Provide the (x, y) coordinate of the cell's center where the given text is located.  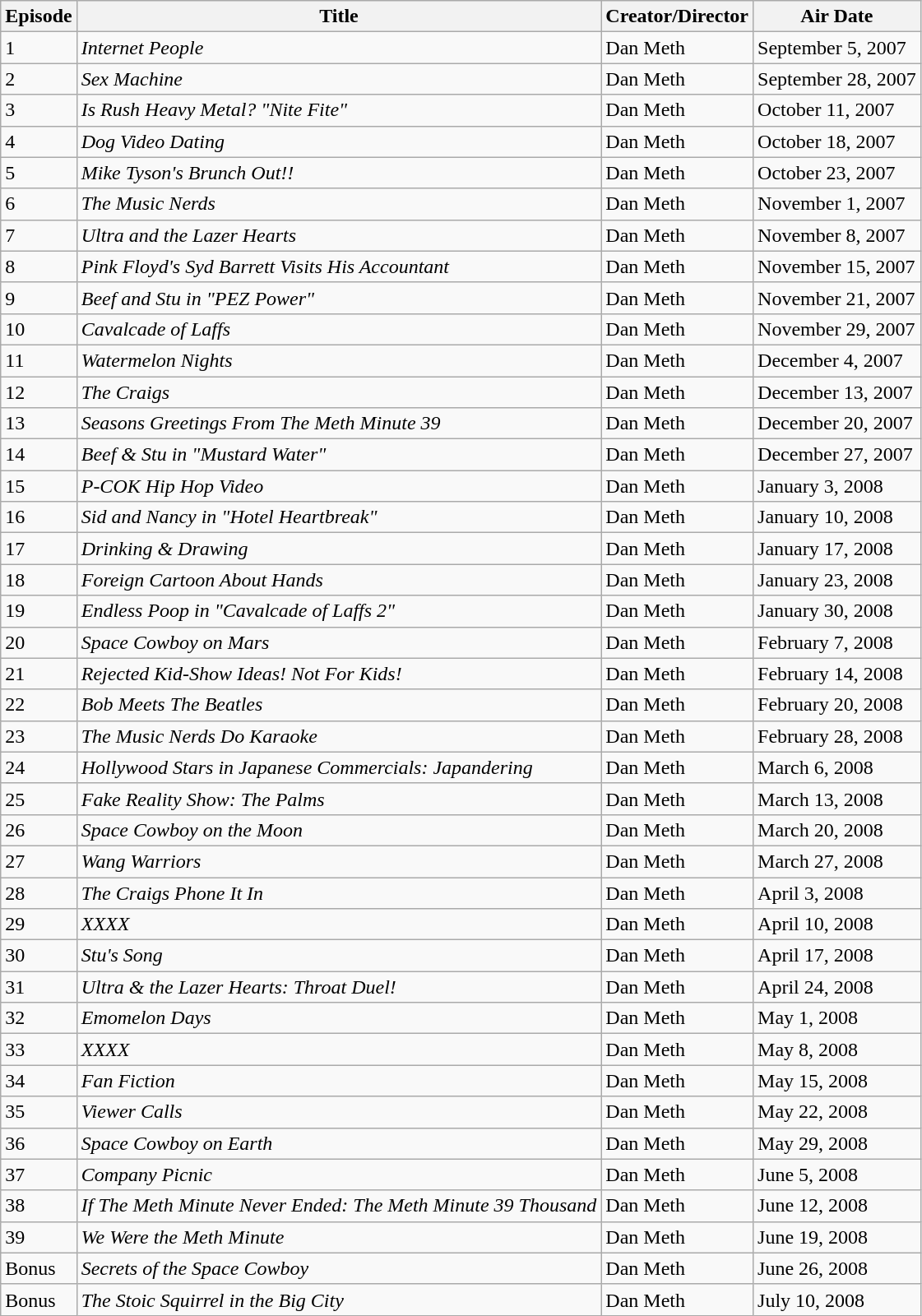
If The Meth Minute Never Ended: The Meth Minute 39 Thousand (339, 1206)
27 (39, 861)
4 (39, 141)
8 (39, 266)
May 29, 2008 (837, 1143)
16 (39, 517)
24 (39, 767)
10 (39, 329)
January 17, 2008 (837, 549)
Beef and Stu in "PEZ Power" (339, 298)
November 1, 2007 (837, 204)
February 7, 2008 (837, 642)
Fan Fiction (339, 1081)
May 15, 2008 (837, 1081)
April 24, 2008 (837, 987)
13 (39, 424)
The Craigs (339, 392)
June 12, 2008 (837, 1206)
Mike Tyson's Brunch Out!! (339, 173)
September 5, 2007 (837, 48)
Fake Reality Show: The Palms (339, 799)
March 27, 2008 (837, 861)
Viewer Calls (339, 1112)
21 (39, 674)
2 (39, 79)
22 (39, 705)
11 (39, 360)
P-COK Hip Hop Video (339, 486)
December 27, 2007 (837, 455)
20 (39, 642)
Watermelon Nights (339, 360)
February 14, 2008 (837, 674)
3 (39, 110)
Drinking & Drawing (339, 549)
18 (39, 580)
May 8, 2008 (837, 1050)
May 1, 2008 (837, 1018)
October 11, 2007 (837, 110)
Space Cowboy on Mars (339, 642)
Ultra and the Lazer Hearts (339, 235)
September 28, 2007 (837, 79)
The Stoic Squirrel in the Big City (339, 1300)
January 3, 2008 (837, 486)
April 17, 2008 (837, 956)
The Music Nerds (339, 204)
April 10, 2008 (837, 924)
Ultra & the Lazer Hearts: Throat Duel! (339, 987)
The Music Nerds Do Karaoke (339, 736)
Space Cowboy on Earth (339, 1143)
February 28, 2008 (837, 736)
November 29, 2007 (837, 329)
Emomelon Days (339, 1018)
Creator/Director (678, 16)
Wang Warriors (339, 861)
Secrets of the Space Cowboy (339, 1268)
15 (39, 486)
Space Cowboy on the Moon (339, 830)
We Were the Meth Minute (339, 1237)
29 (39, 924)
6 (39, 204)
5 (39, 173)
14 (39, 455)
March 13, 2008 (837, 799)
34 (39, 1081)
Cavalcade of Laffs (339, 329)
Hollywood Stars in Japanese Commercials: Japandering (339, 767)
Is Rush Heavy Metal? "Nite Fite" (339, 110)
Endless Poop in "Cavalcade of Laffs 2" (339, 611)
June 19, 2008 (837, 1237)
April 3, 2008 (837, 892)
The Craigs Phone It In (339, 892)
Beef & Stu in "Mustard Water" (339, 455)
Episode (39, 16)
October 23, 2007 (837, 173)
May 22, 2008 (837, 1112)
1 (39, 48)
19 (39, 611)
Foreign Cartoon About Hands (339, 580)
17 (39, 549)
January 30, 2008 (837, 611)
9 (39, 298)
December 4, 2007 (837, 360)
June 26, 2008 (837, 1268)
25 (39, 799)
November 21, 2007 (837, 298)
35 (39, 1112)
October 18, 2007 (837, 141)
Stu's Song (339, 956)
December 13, 2007 (837, 392)
March 6, 2008 (837, 767)
November 15, 2007 (837, 266)
7 (39, 235)
23 (39, 736)
26 (39, 830)
June 5, 2008 (837, 1175)
Internet People (339, 48)
28 (39, 892)
Rejected Kid-Show Ideas! Not For Kids! (339, 674)
Sid and Nancy in "Hotel Heartbreak" (339, 517)
Company Picnic (339, 1175)
January 23, 2008 (837, 580)
37 (39, 1175)
July 10, 2008 (837, 1300)
Dog Video Dating (339, 141)
32 (39, 1018)
Air Date (837, 16)
39 (39, 1237)
November 8, 2007 (837, 235)
31 (39, 987)
Title (339, 16)
February 20, 2008 (837, 705)
December 20, 2007 (837, 424)
Pink Floyd's Syd Barrett Visits His Accountant (339, 266)
Seasons Greetings From The Meth Minute 39 (339, 424)
33 (39, 1050)
12 (39, 392)
January 10, 2008 (837, 517)
36 (39, 1143)
38 (39, 1206)
Bob Meets The Beatles (339, 705)
March 20, 2008 (837, 830)
Sex Machine (339, 79)
30 (39, 956)
